Locate the cell with the specified text and output its (x, y) center coordinate. 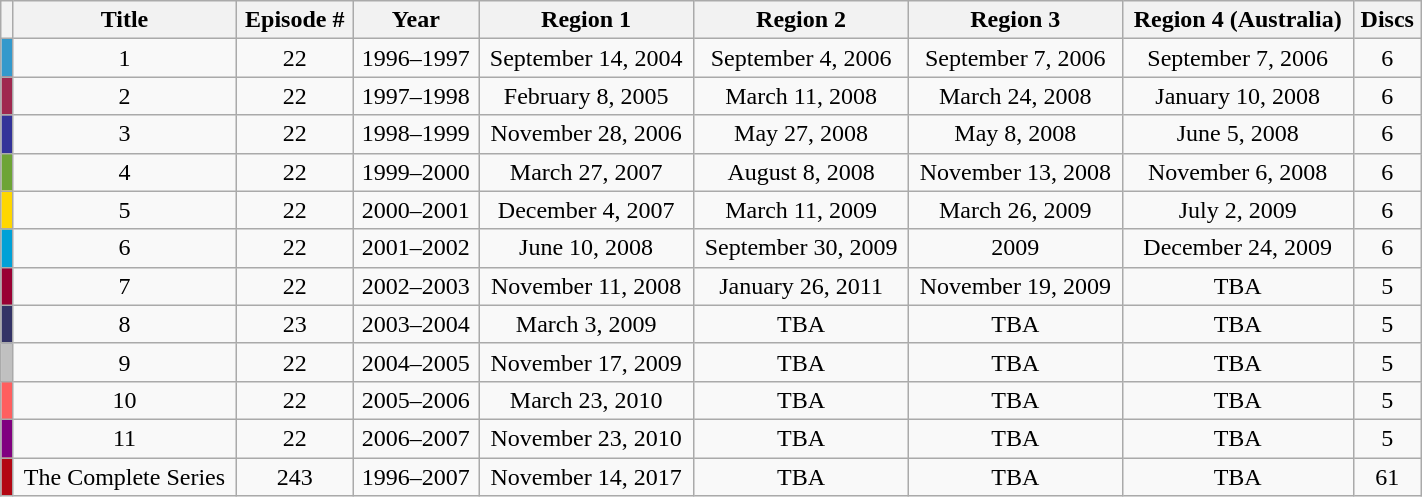
2003–2004 (416, 324)
243 (294, 477)
2000–2001 (416, 210)
1 (124, 58)
July 2, 2009 (1238, 210)
1999–2000 (416, 172)
1998–1999 (416, 134)
February 8, 2005 (586, 96)
1996–2007 (416, 477)
May 8, 2008 (1016, 134)
May 27, 2008 (802, 134)
Episode # (294, 20)
December 4, 2007 (586, 210)
November 28, 2006 (586, 134)
August 8, 2008 (802, 172)
2004–2005 (416, 362)
November 13, 2008 (1016, 172)
Region 2 (802, 20)
4 (124, 172)
November 19, 2009 (1016, 286)
Year (416, 20)
March 23, 2010 (586, 400)
3 (124, 134)
November 6, 2008 (1238, 172)
1996–1997 (416, 58)
The Complete Series (124, 477)
7 (124, 286)
January 26, 2011 (802, 286)
61 (1387, 477)
November 23, 2010 (586, 438)
January 10, 2008 (1238, 96)
2002–2003 (416, 286)
Region 3 (1016, 20)
2005–2006 (416, 400)
Title (124, 20)
September 4, 2006 (802, 58)
Region 1 (586, 20)
November 11, 2008 (586, 286)
November 17, 2009 (586, 362)
March 11, 2009 (802, 210)
March 26, 2009 (1016, 210)
23 (294, 324)
9 (124, 362)
2 (124, 96)
June 10, 2008 (586, 248)
8 (124, 324)
Region 4 (Australia) (1238, 20)
November 14, 2017 (586, 477)
1997–1998 (416, 96)
March 3, 2009 (586, 324)
March 11, 2008 (802, 96)
11 (124, 438)
September 30, 2009 (802, 248)
December 24, 2009 (1238, 248)
2001–2002 (416, 248)
2006–2007 (416, 438)
March 24, 2008 (1016, 96)
10 (124, 400)
September 14, 2004 (586, 58)
Discs (1387, 20)
2009 (1016, 248)
March 27, 2007 (586, 172)
June 5, 2008 (1238, 134)
